Locate the cell with the specified text and output its [x, y] center coordinate. 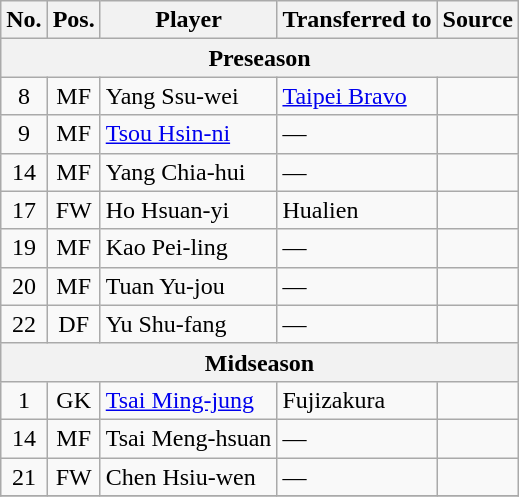
8 [24, 96]
Source [478, 20]
Tsai Meng-hsuan [188, 438]
1 [24, 400]
Ho Hsuan-yi [188, 210]
21 [24, 477]
20 [24, 286]
Hualien [357, 210]
Transferred to [357, 20]
Fujizakura [357, 400]
Tuan Yu-jou [188, 286]
DF [74, 324]
17 [24, 210]
Taipei Bravo [357, 96]
GK [74, 400]
Pos. [74, 20]
22 [24, 324]
Preseason [260, 58]
Kao Pei-ling [188, 248]
Midseason [260, 362]
Player [188, 20]
Yang Chia-hui [188, 172]
Chen Hsiu-wen [188, 477]
Tsou Hsin-ni [188, 134]
19 [24, 248]
Yang Ssu-wei [188, 96]
Yu Shu-fang [188, 324]
9 [24, 134]
No. [24, 20]
Tsai Ming-jung [188, 400]
